Find where the given text appears and provide that cell's center as (X, Y) coordinate. 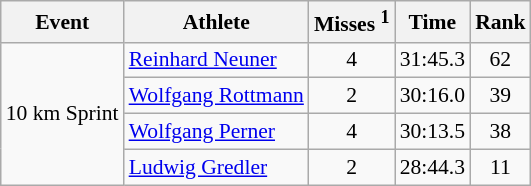
Ludwig Gredler (216, 167)
38 (500, 132)
Rank (500, 22)
Athlete (216, 22)
31:45.3 (432, 60)
Time (432, 22)
30:13.5 (432, 132)
30:16.0 (432, 96)
Misses 1 (352, 22)
11 (500, 167)
Reinhard Neuner (216, 60)
28:44.3 (432, 167)
10 km Sprint (62, 113)
39 (500, 96)
Wolfgang Perner (216, 132)
62 (500, 60)
Event (62, 22)
Wolfgang Rottmann (216, 96)
